Pinpoint the cell where the given text exists, returning its (X, Y) midpoint coordinate. 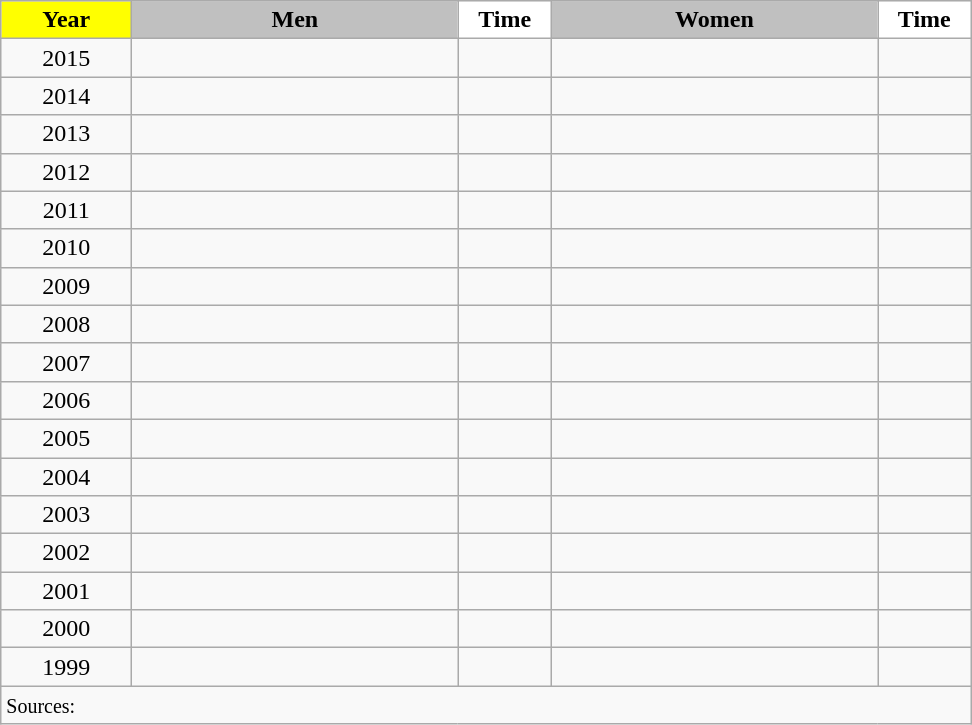
2005 (66, 438)
2015 (66, 58)
2004 (66, 477)
2000 (66, 629)
2011 (66, 210)
2014 (66, 96)
2012 (66, 172)
Men (295, 20)
Sources: (486, 705)
2008 (66, 324)
1999 (66, 667)
2006 (66, 400)
2013 (66, 134)
Year (66, 20)
2002 (66, 553)
Women (714, 20)
2007 (66, 362)
2003 (66, 515)
2010 (66, 248)
2001 (66, 591)
2009 (66, 286)
